From the cell containing the given text, extract its center point as (X, Y) coordinate. 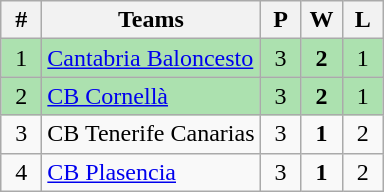
Cantabria Baloncesto (151, 58)
Teams (151, 20)
4 (22, 172)
CB Cornellà (151, 96)
W (322, 20)
P (280, 20)
L (362, 20)
# (22, 20)
CB Plasencia (151, 172)
CB Tenerife Canarias (151, 134)
